Find where the given text appears and provide that cell's center as (x, y) coordinate. 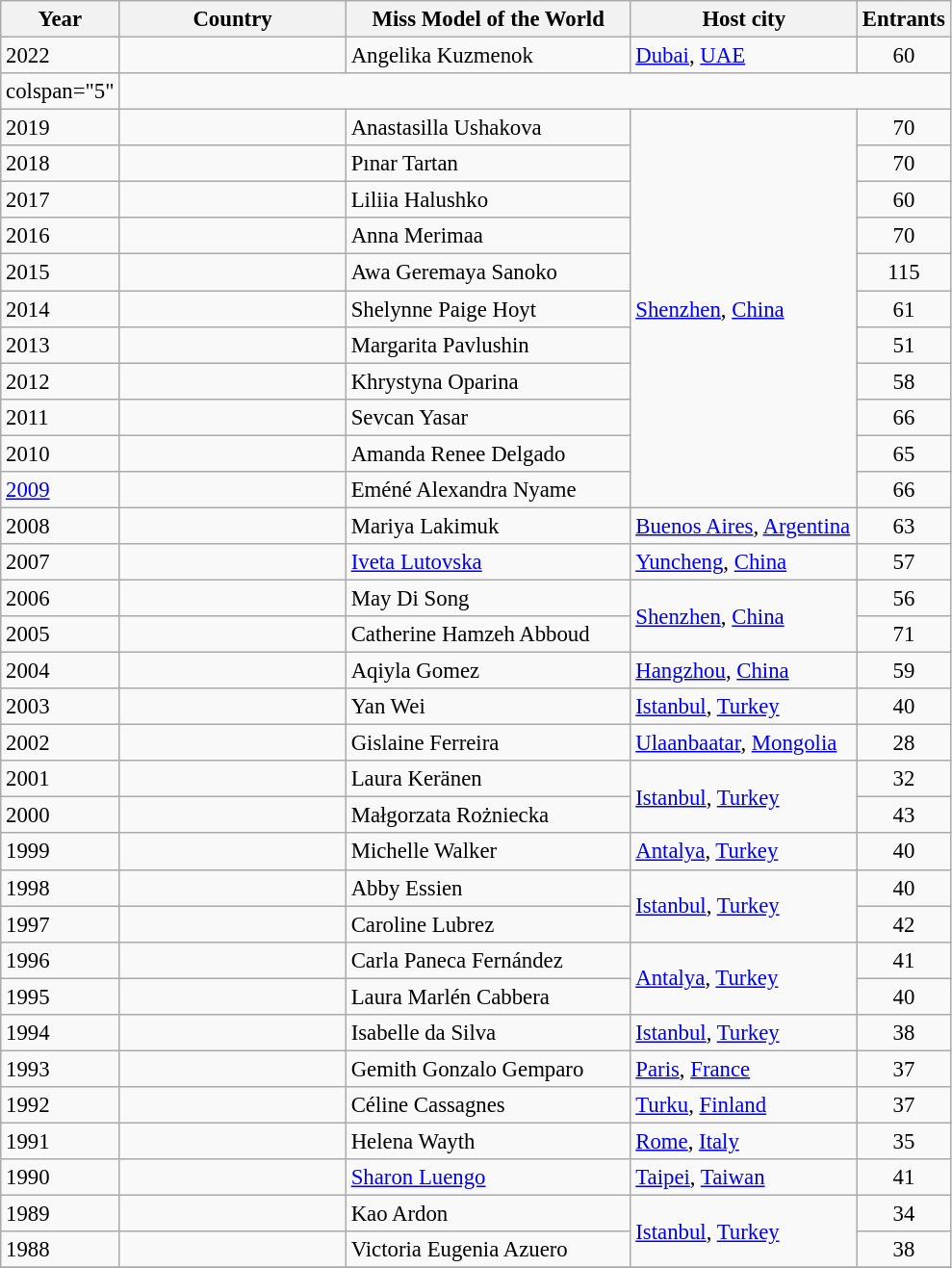
Caroline Lubrez (488, 924)
Helena Wayth (488, 1141)
Aqiyla Gomez (488, 671)
2003 (60, 707)
2001 (60, 779)
Michelle Walker (488, 852)
2004 (60, 671)
Anastasilla Ushakova (488, 128)
2005 (60, 634)
Kao Ardon (488, 1214)
2017 (60, 200)
Gemith Gonzalo Gemparo (488, 1069)
Hangzhou, China (744, 671)
51 (905, 345)
Angelika Kuzmenok (488, 56)
71 (905, 634)
57 (905, 562)
58 (905, 381)
Taipei, Taiwan (744, 1177)
Khrystyna Oparina (488, 381)
Liliia Halushko (488, 200)
1989 (60, 1214)
Isabelle da Silva (488, 1033)
Host city (744, 19)
2013 (60, 345)
28 (905, 743)
2006 (60, 598)
Pınar Tartan (488, 164)
Dubai, UAE (744, 56)
61 (905, 309)
2014 (60, 309)
2009 (60, 490)
Gislaine Ferreira (488, 743)
Yan Wei (488, 707)
63 (905, 526)
colspan="5" (60, 91)
2008 (60, 526)
Entrants (905, 19)
Country (233, 19)
Miss Model of the World (488, 19)
1995 (60, 996)
Amanda Renee Delgado (488, 453)
Carla Paneca Fernández (488, 960)
1991 (60, 1141)
65 (905, 453)
43 (905, 815)
Sevcan Yasar (488, 417)
Buenos Aires, Argentina (744, 526)
May Di Song (488, 598)
1996 (60, 960)
1997 (60, 924)
1992 (60, 1105)
2022 (60, 56)
Paris, France (744, 1069)
2018 (60, 164)
2011 (60, 417)
59 (905, 671)
Ulaanbaatar, Mongolia (744, 743)
1988 (60, 1250)
Awa Geremaya Sanoko (488, 272)
2015 (60, 272)
35 (905, 1141)
Sharon Luengo (488, 1177)
34 (905, 1214)
Małgorzata Rożniecka (488, 815)
Abby Essien (488, 888)
1998 (60, 888)
2007 (60, 562)
2019 (60, 128)
2016 (60, 236)
Margarita Pavlushin (488, 345)
2010 (60, 453)
115 (905, 272)
Eméné Alexandra Nyame (488, 490)
1994 (60, 1033)
Laura Marlén Cabbera (488, 996)
1990 (60, 1177)
Mariya Lakimuk (488, 526)
Laura Keränen (488, 779)
Yuncheng, China (744, 562)
1993 (60, 1069)
Year (60, 19)
Rome, Italy (744, 1141)
Céline Cassagnes (488, 1105)
2002 (60, 743)
2000 (60, 815)
Victoria Eugenia Azuero (488, 1250)
Catherine Hamzeh Abboud (488, 634)
1999 (60, 852)
2012 (60, 381)
Turku, Finland (744, 1105)
32 (905, 779)
Anna Merimaa (488, 236)
56 (905, 598)
Shelynne Paige Hoyt (488, 309)
Iveta Lutovska (488, 562)
42 (905, 924)
